Output the (x, y) coordinate of the center of the cell containing the given text.  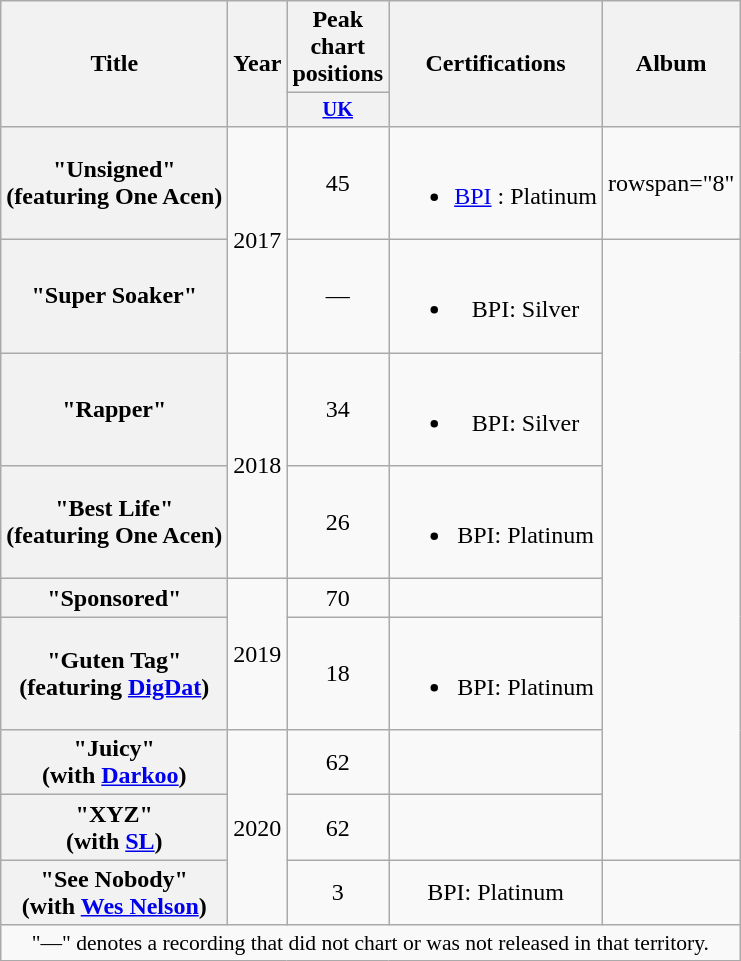
"XYZ"(with SL) (114, 828)
Certifications (496, 64)
45 (338, 182)
3 (338, 892)
70 (338, 598)
"See Nobody"(with Wes Nelson) (114, 892)
Peak chart positions (338, 47)
"Super Soaker" (114, 296)
Year (258, 64)
UK (338, 110)
"Best Life"(featuring One Acen) (114, 522)
"Unsigned"(featuring One Acen) (114, 182)
— (338, 296)
2020 (258, 828)
Album (671, 64)
2018 (258, 466)
2017 (258, 239)
"—" denotes a recording that did not chart or was not released in that territory. (370, 943)
18 (338, 674)
rowspan="8" (671, 182)
"Rapper" (114, 410)
BPI : Platinum (496, 182)
"Guten Tag"(featuring DigDat) (114, 674)
2019 (258, 654)
"Juicy"(with Darkoo) (114, 762)
26 (338, 522)
"Sponsored" (114, 598)
Title (114, 64)
34 (338, 410)
